Search for the cell housing the specified text and yield its [x, y] center coordinate. 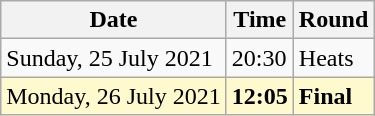
Round [333, 20]
Date [114, 20]
Time [260, 20]
Heats [333, 58]
20:30 [260, 58]
12:05 [260, 96]
Sunday, 25 July 2021 [114, 58]
Monday, 26 July 2021 [114, 96]
Final [333, 96]
